From the cell containing the given text, extract its center point as (x, y) coordinate. 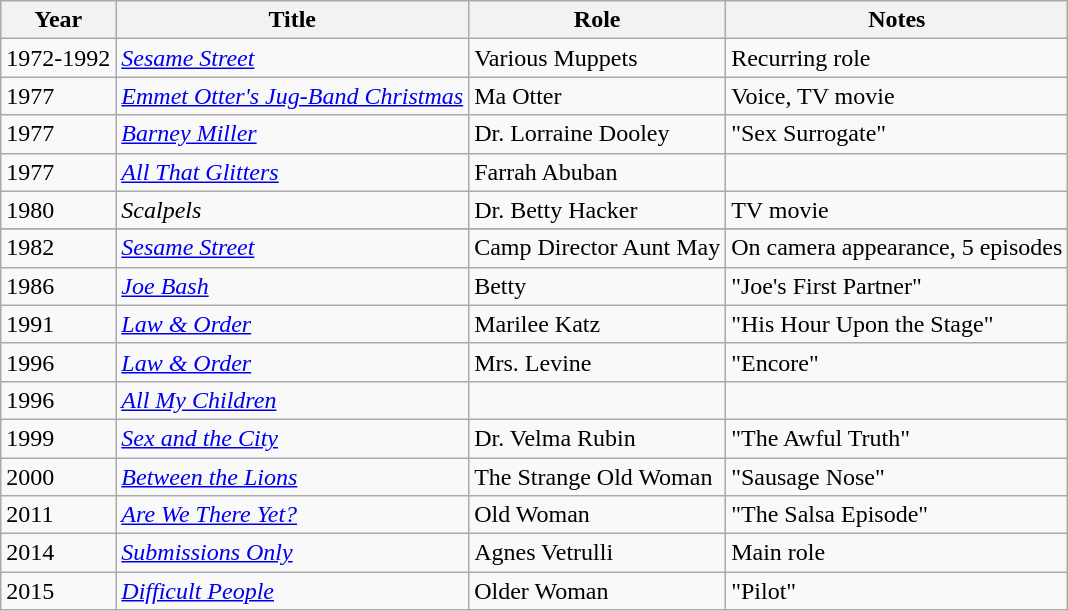
2015 (58, 591)
Main role (897, 553)
Mrs. Levine (598, 362)
Older Woman (598, 591)
Are We There Yet? (292, 515)
Dr. Velma Rubin (598, 438)
1991 (58, 324)
"Encore" (897, 362)
1982 (58, 248)
Barney Miller (292, 134)
Various Muppets (598, 58)
Camp Director Aunt May (598, 248)
Marilee Katz (598, 324)
"Sausage Nose" (897, 477)
"Pilot" (897, 591)
Emmet Otter's Jug-Band Christmas (292, 96)
1986 (58, 286)
Old Woman (598, 515)
Difficult People (292, 591)
Agnes Vetrulli (598, 553)
"Sex Surrogate" (897, 134)
Between the Lions (292, 477)
Joe Bash (292, 286)
2014 (58, 553)
TV movie (897, 210)
Ma Otter (598, 96)
Submissions Only (292, 553)
"The Salsa Episode" (897, 515)
Dr. Lorraine Dooley (598, 134)
1980 (58, 210)
Scalpels (292, 210)
"His Hour Upon the Stage" (897, 324)
Title (292, 20)
All My Children (292, 400)
On camera appearance, 5 episodes (897, 248)
"Joe's First Partner" (897, 286)
"The Awful Truth" (897, 438)
2011 (58, 515)
The Strange Old Woman (598, 477)
Year (58, 20)
Dr. Betty Hacker (598, 210)
Notes (897, 20)
Betty (598, 286)
Voice, TV movie (897, 96)
1972-1992 (58, 58)
All That Glitters (292, 172)
Farrah Abuban (598, 172)
Sex and the City (292, 438)
Role (598, 20)
Recurring role (897, 58)
2000 (58, 477)
1999 (58, 438)
